Capture the cell that displays the provided text and extract its [X, Y] central coordinate. 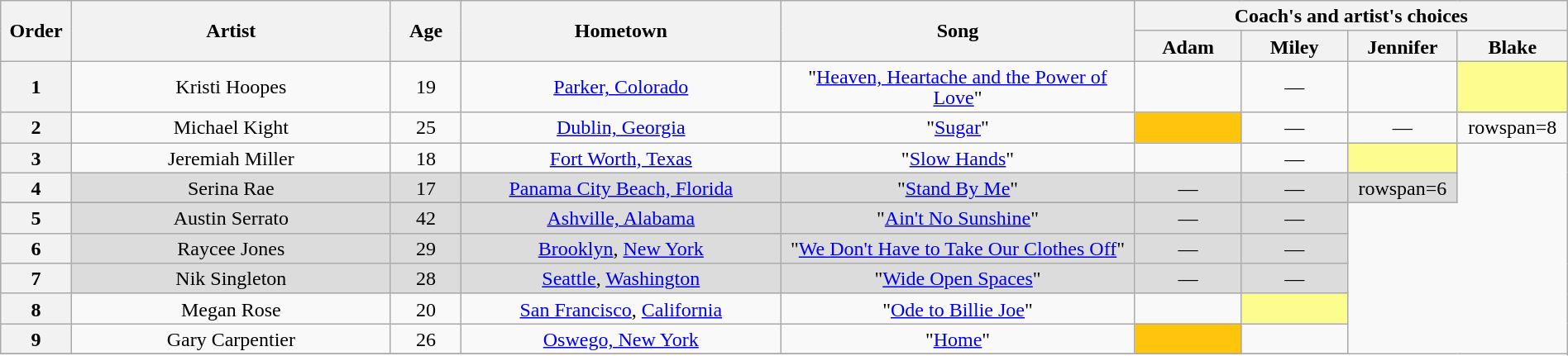
Blake [1512, 46]
Parker, Colorado [621, 87]
18 [426, 157]
Jennifer [1403, 46]
Raycee Jones [231, 248]
Miley [1295, 46]
"Ain't No Sunshine" [958, 218]
19 [426, 87]
Brooklyn, New York [621, 248]
Jeremiah Miller [231, 157]
Kristi Hoopes [231, 87]
Song [958, 31]
28 [426, 279]
Michael Kight [231, 127]
3 [36, 157]
Artist [231, 31]
4 [36, 188]
Seattle, Washington [621, 279]
Austin Serrato [231, 218]
"Wide Open Spaces" [958, 279]
"Sugar" [958, 127]
2 [36, 127]
Age [426, 31]
"Slow Hands" [958, 157]
"We Don't Have to Take Our Clothes Off" [958, 248]
"Heaven, Heartache and the Power of Love" [958, 87]
6 [36, 248]
"Ode to Billie Joe" [958, 309]
Adam [1188, 46]
Oswego, New York [621, 339]
5 [36, 218]
8 [36, 309]
Fort Worth, Texas [621, 157]
25 [426, 127]
Coach's and artist's choices [1351, 17]
"Home" [958, 339]
7 [36, 279]
26 [426, 339]
Megan Rose [231, 309]
Panama City Beach, Florida [621, 188]
Nik Singleton [231, 279]
"Stand By Me" [958, 188]
rowspan=8 [1512, 127]
20 [426, 309]
Hometown [621, 31]
Order [36, 31]
Serina Rae [231, 188]
Dublin, Georgia [621, 127]
29 [426, 248]
9 [36, 339]
rowspan=6 [1403, 188]
1 [36, 87]
17 [426, 188]
San Francisco, California [621, 309]
Gary Carpentier [231, 339]
Ashville, Alabama [621, 218]
42 [426, 218]
